Determine the (X, Y) coordinate at the center of the cell enclosing the given text.  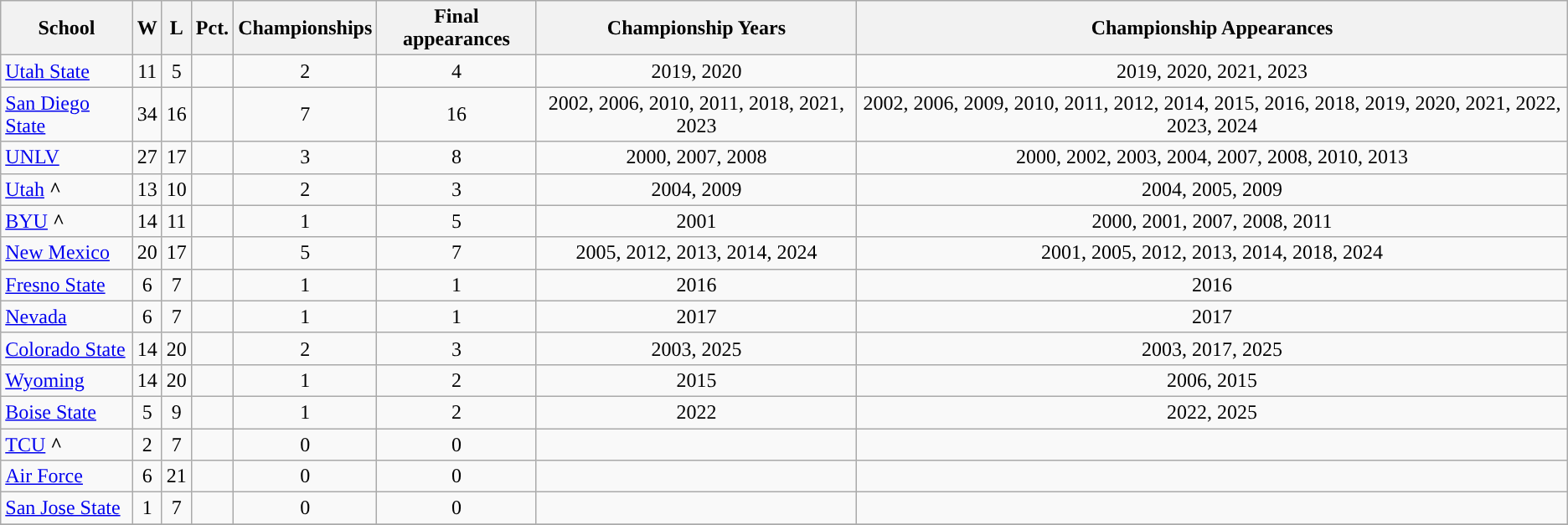
2005, 2012, 2013, 2014, 2024 (697, 253)
New Mexico (67, 253)
2015 (697, 380)
TCU ^ (67, 445)
2004, 2009 (697, 189)
2001, 2005, 2012, 2013, 2014, 2018, 2024 (1212, 253)
Colorado State (67, 348)
2004, 2005, 2009 (1212, 189)
Championships (305, 28)
2006, 2015 (1212, 380)
Utah ^ (67, 189)
2000, 2001, 2007, 2008, 2011 (1212, 221)
2019, 2020, 2021, 2023 (1212, 71)
Wyoming (67, 380)
9 (176, 412)
21 (176, 476)
2000, 2007, 2008 (697, 157)
8 (456, 157)
Nevada (67, 317)
2003, 2017, 2025 (1212, 348)
UNLV (67, 157)
Final appearances (456, 28)
27 (147, 157)
W (147, 28)
2002, 2006, 2010, 2011, 2018, 2021, 2023 (697, 114)
4 (456, 71)
BYU ^ (67, 221)
2003, 2025 (697, 348)
2002, 2006, 2009, 2010, 2011, 2012, 2014, 2015, 2016, 2018, 2019, 2020, 2021, 2022, 2023, 2024 (1212, 114)
2001 (697, 221)
San Jose State (67, 508)
2022, 2025 (1212, 412)
School (67, 28)
Fresno State (67, 285)
13 (147, 189)
San Diego State (67, 114)
Championship Years (697, 28)
2000, 2002, 2003, 2004, 2007, 2008, 2010, 2013 (1212, 157)
Boise State (67, 412)
Pct. (212, 28)
2019, 2020 (697, 71)
2022 (697, 412)
Utah State (67, 71)
10 (176, 189)
L (176, 28)
Championship Appearances (1212, 28)
34 (147, 114)
Air Force (67, 476)
